Scan for the cell matching the given text and deliver its (X, Y) coordinate at center. 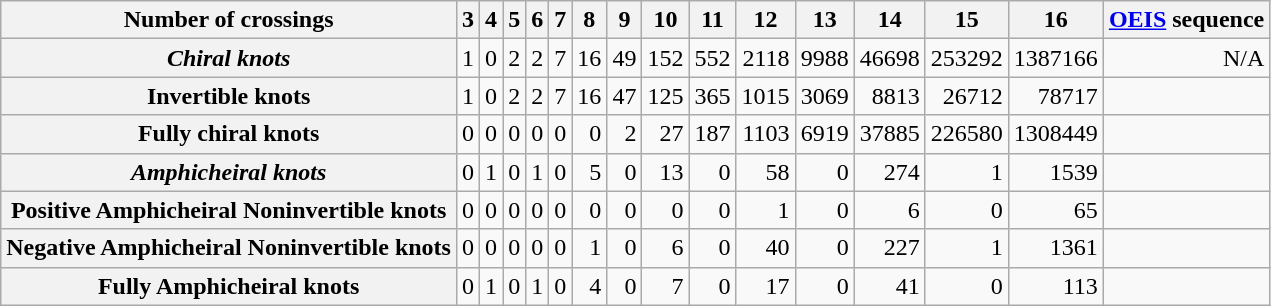
41 (890, 286)
274 (890, 172)
3 (468, 20)
152 (666, 58)
8813 (890, 96)
552 (712, 58)
26712 (966, 96)
9 (624, 20)
125 (666, 96)
Negative Amphicheiral Noninvertible knots (229, 248)
12 (766, 20)
1103 (766, 134)
187 (712, 134)
Amphicheiral knots (229, 172)
1539 (1056, 172)
46698 (890, 58)
3069 (824, 96)
8 (590, 20)
Positive Amphicheiral Noninvertible knots (229, 210)
40 (766, 248)
78717 (1056, 96)
1387166 (1056, 58)
365 (712, 96)
Fully chiral knots (229, 134)
226580 (966, 134)
1015 (766, 96)
37885 (890, 134)
6919 (824, 134)
1308449 (1056, 134)
113 (1056, 286)
Chiral knots (229, 58)
47 (624, 96)
49 (624, 58)
58 (766, 172)
14 (890, 20)
Invertible knots (229, 96)
65 (1056, 210)
OEIS sequence (1186, 20)
10 (666, 20)
227 (890, 248)
Number of crossings (229, 20)
9988 (824, 58)
Fully Amphicheiral knots (229, 286)
27 (666, 134)
17 (766, 286)
15 (966, 20)
2118 (766, 58)
N/A (1186, 58)
253292 (966, 58)
11 (712, 20)
1361 (1056, 248)
